Determine the [x, y] coordinate at the center of the cell enclosing the given text.  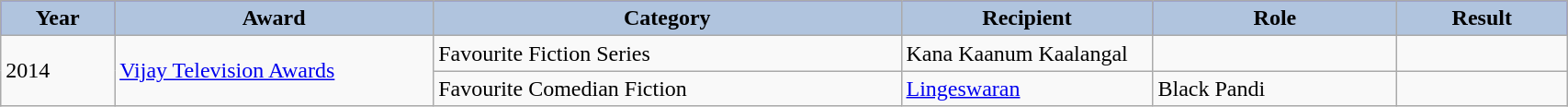
Kana Kaanum Kaalangal [1027, 53]
Vijay Television Awards [274, 71]
2014 [58, 71]
Category [667, 18]
Favourite Fiction Series [667, 53]
Recipient [1027, 18]
Year [58, 18]
Result [1483, 18]
Lingeswaran [1027, 89]
Black Pandi [1275, 89]
Role [1275, 18]
Award [274, 18]
Favourite Comedian Fiction [667, 89]
